Scan for the cell matching the given text and deliver its (x, y) coordinate at center. 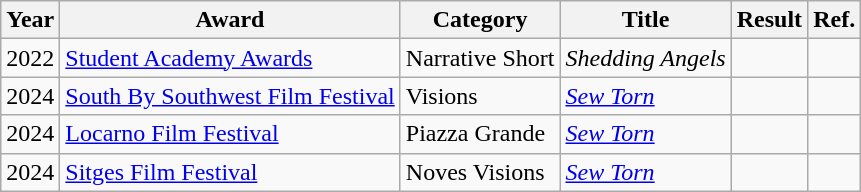
Shedding Angels (646, 58)
Title (646, 20)
Narrative Short (480, 58)
Locarno Film Festival (230, 134)
Category (480, 20)
Year (30, 20)
Piazza Grande (480, 134)
Result (769, 20)
Student Academy Awards (230, 58)
Award (230, 20)
South By Southwest Film Festival (230, 96)
Ref. (834, 20)
2022 (30, 58)
Visions (480, 96)
Sitges Film Festival (230, 172)
Noves Visions (480, 172)
